Provide the [X, Y] coordinate of the cell's center where the given text is located.  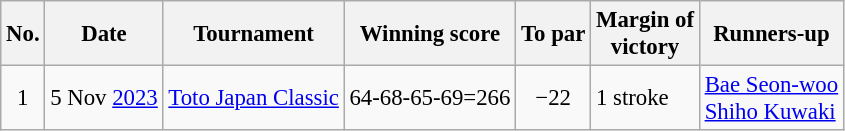
To par [554, 34]
5 Nov 2023 [104, 98]
No. [23, 34]
Bae Seon-woo Shiho Kuwaki [771, 98]
1 [23, 98]
Toto Japan Classic [254, 98]
Date [104, 34]
Runners-up [771, 34]
Winning score [430, 34]
Tournament [254, 34]
−22 [554, 98]
1 stroke [646, 98]
Margin ofvictory [646, 34]
64-68-65-69=266 [430, 98]
